Provide the [X, Y] coordinate of the cell's center where the given text is located.  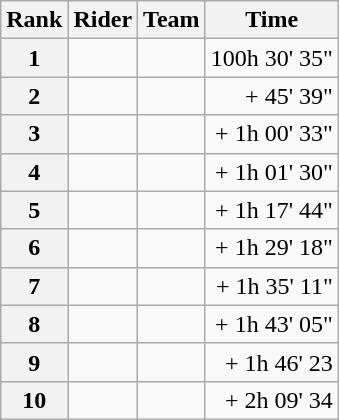
5 [34, 210]
7 [34, 286]
+ 2h 09' 34 [272, 400]
+ 1h 35' 11" [272, 286]
Rider [103, 20]
Team [172, 20]
10 [34, 400]
2 [34, 96]
+ 1h 46' 23 [272, 362]
+ 1h 00' 33" [272, 134]
+ 1h 29' 18" [272, 248]
8 [34, 324]
6 [34, 248]
9 [34, 362]
+ 45' 39" [272, 96]
3 [34, 134]
Time [272, 20]
+ 1h 43' 05" [272, 324]
100h 30' 35" [272, 58]
4 [34, 172]
+ 1h 17' 44" [272, 210]
Rank [34, 20]
+ 1h 01' 30" [272, 172]
1 [34, 58]
